For the text-containing cell, return its midpoint in (X, Y) coordinate format. 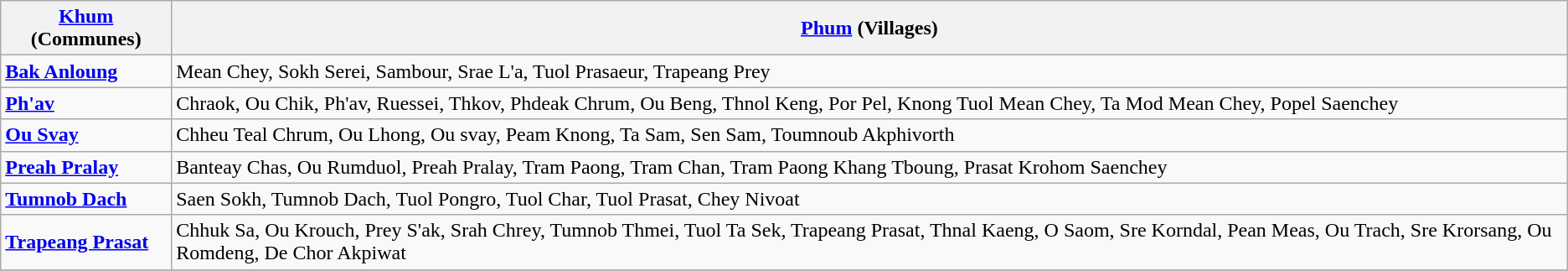
Ph'av (86, 103)
Khum (Communes) (86, 29)
Chheu Teal Chrum, Ou Lhong, Ou svay, Peam Knong, Ta Sam, Sen Sam, Toumnoub Akphivorth (869, 135)
Bak Anloung (86, 71)
Trapeang Prasat (86, 242)
Phum (Villages) (869, 29)
Saen Sokh, Tumnob Dach, Tuol Pongro, Tuol Char, Tuol Prasat, Chey Nivoat (869, 199)
Banteay Chas, Ou Rumduol, Preah Pralay, Tram Paong, Tram Chan, Tram Paong Khang Tboung, Prasat Krohom Saenchey (869, 167)
Preah Pralay (86, 167)
Chraok, Ou Chik, Ph'av, Ruessei, Thkov, Phdeak Chrum, Ou Beng, Thnol Keng, Por Pel, Knong Tuol Mean Chey, Ta Mod Mean Chey, Popel Saenchey (869, 103)
Tumnob Dach (86, 199)
Ou Svay (86, 135)
Mean Chey, Sokh Serei, Sambour, Srae L'a, Tuol Prasaeur, Trapeang Prey (869, 71)
